Capture the cell that displays the provided text and extract its (x, y) central coordinate. 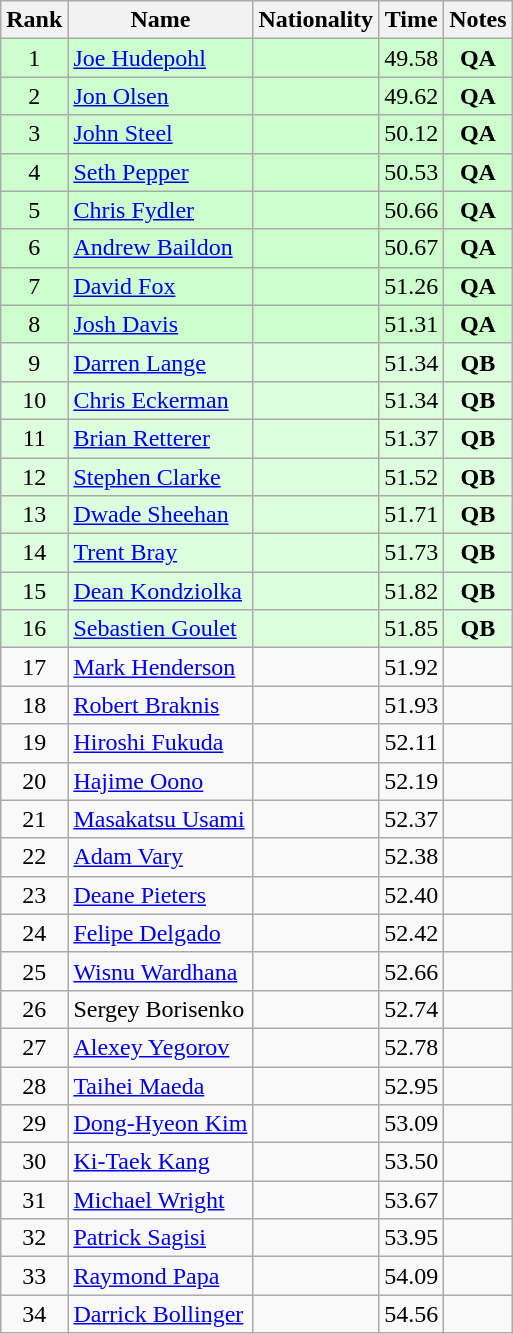
52.40 (412, 895)
8 (34, 324)
53.50 (412, 1162)
30 (34, 1162)
51.92 (412, 667)
19 (34, 743)
33 (34, 1276)
Nationality (316, 20)
24 (34, 933)
52.11 (412, 743)
51.82 (412, 591)
3 (34, 134)
52.42 (412, 933)
Seth Pepper (160, 172)
21 (34, 819)
20 (34, 781)
50.53 (412, 172)
51.37 (412, 438)
Josh Davis (160, 324)
53.95 (412, 1238)
Felipe Delgado (160, 933)
52.37 (412, 819)
Mark Henderson (160, 667)
50.12 (412, 134)
Darrick Bollinger (160, 1314)
28 (34, 1085)
31 (34, 1200)
51.93 (412, 705)
Darren Lange (160, 362)
51.71 (412, 515)
22 (34, 857)
54.09 (412, 1276)
Alexey Yegorov (160, 1047)
52.74 (412, 1009)
Name (160, 20)
13 (34, 515)
49.58 (412, 58)
51.31 (412, 324)
25 (34, 971)
52.78 (412, 1047)
52.38 (412, 857)
54.56 (412, 1314)
Rank (34, 20)
Michael Wright (160, 1200)
52.95 (412, 1085)
34 (34, 1314)
50.67 (412, 248)
Hiroshi Fukuda (160, 743)
Masakatsu Usami (160, 819)
Raymond Papa (160, 1276)
Time (412, 20)
5 (34, 210)
52.66 (412, 971)
Dwade Sheehan (160, 515)
53.67 (412, 1200)
27 (34, 1047)
6 (34, 248)
16 (34, 629)
51.52 (412, 477)
Robert Braknis (160, 705)
18 (34, 705)
52.19 (412, 781)
10 (34, 400)
Stephen Clarke (160, 477)
17 (34, 667)
Dong-Hyeon Kim (160, 1124)
9 (34, 362)
Brian Retterer (160, 438)
Adam Vary (160, 857)
David Fox (160, 286)
51.26 (412, 286)
53.09 (412, 1124)
23 (34, 895)
Andrew Baildon (160, 248)
12 (34, 477)
Deane Pieters (160, 895)
29 (34, 1124)
15 (34, 591)
Patrick Sagisi (160, 1238)
1 (34, 58)
Sebastien Goulet (160, 629)
Notes (478, 20)
Chris Eckerman (160, 400)
4 (34, 172)
26 (34, 1009)
Dean Kondziolka (160, 591)
Joe Hudepohl (160, 58)
11 (34, 438)
14 (34, 553)
Sergey Borisenko (160, 1009)
Trent Bray (160, 553)
51.85 (412, 629)
32 (34, 1238)
2 (34, 96)
49.62 (412, 96)
Hajime Oono (160, 781)
Chris Fydler (160, 210)
50.66 (412, 210)
7 (34, 286)
Ki-Taek Kang (160, 1162)
John Steel (160, 134)
Jon Olsen (160, 96)
Wisnu Wardhana (160, 971)
51.73 (412, 553)
Taihei Maeda (160, 1085)
